Find where the given text appears and provide that cell's center as [x, y] coordinate. 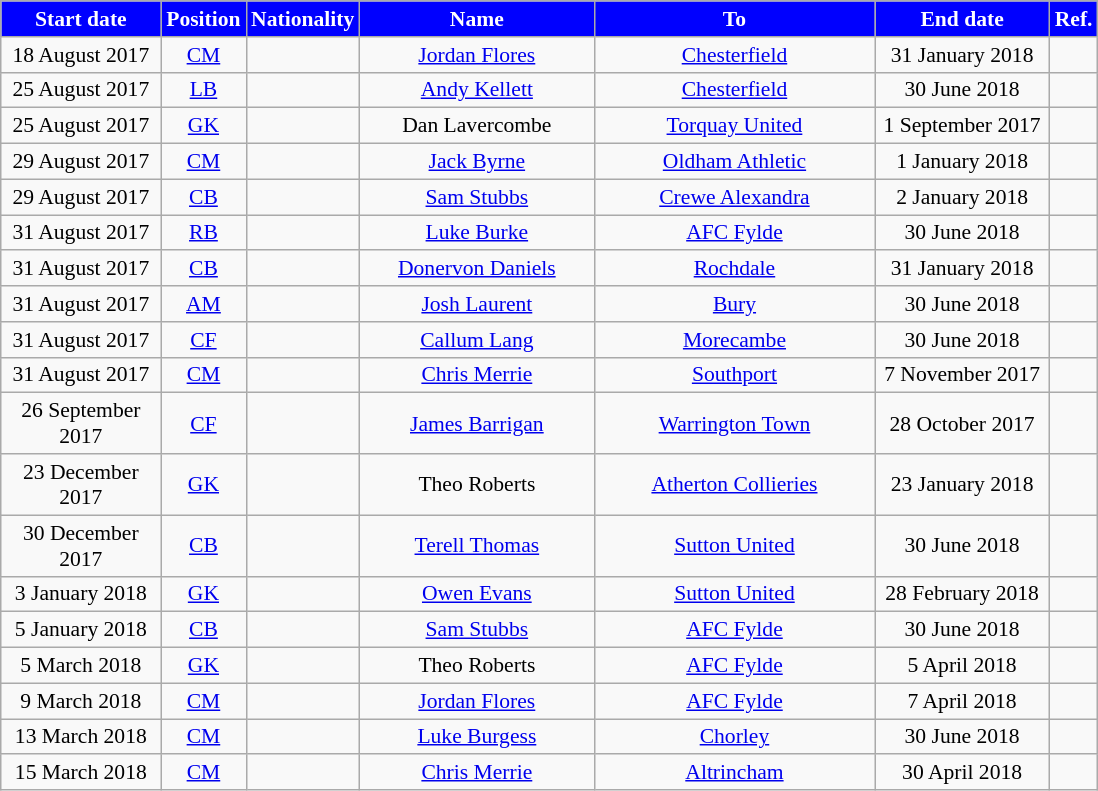
Nationality [302, 19]
13 March 2018 [81, 737]
RB [204, 233]
James Barrigan [476, 424]
Warrington Town [734, 424]
End date [962, 19]
Morecambe [734, 340]
7 November 2017 [962, 375]
30 December 2017 [81, 546]
30 April 2018 [962, 773]
28 October 2017 [962, 424]
23 December 2017 [81, 484]
Owen Evans [476, 594]
Jack Byrne [476, 162]
1 January 2018 [962, 162]
Atherton Collieries [734, 484]
Callum Lang [476, 340]
Luke Burke [476, 233]
Oldham Athletic [734, 162]
23 January 2018 [962, 484]
Start date [81, 19]
9 March 2018 [81, 701]
18 August 2017 [81, 55]
5 April 2018 [962, 666]
Crewe Alexandra [734, 197]
Bury [734, 304]
Chorley [734, 737]
To [734, 19]
Dan Lavercombe [476, 126]
28 February 2018 [962, 594]
1 September 2017 [962, 126]
AM [204, 304]
Name [476, 19]
LB [204, 90]
Torquay United [734, 126]
Position [204, 19]
5 January 2018 [81, 630]
Donervon Daniels [476, 269]
Terell Thomas [476, 546]
26 September 2017 [81, 424]
5 March 2018 [81, 666]
Luke Burgess [476, 737]
7 April 2018 [962, 701]
Southport [734, 375]
15 March 2018 [81, 773]
Andy Kellett [476, 90]
Ref. [1074, 19]
3 January 2018 [81, 594]
Rochdale [734, 269]
Josh Laurent [476, 304]
Altrincham [734, 773]
2 January 2018 [962, 197]
